Pinpoint the cell where the given text exists, returning its [X, Y] midpoint coordinate. 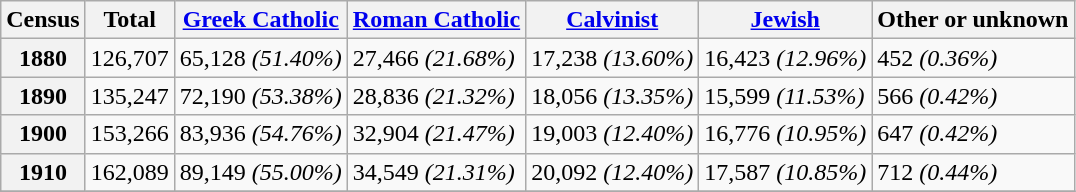
1910 [43, 172]
1880 [43, 58]
27,466 (21.68%) [436, 58]
126,707 [130, 58]
Roman Catholic [436, 20]
Other or unknown [973, 20]
Jewish [786, 20]
162,089 [130, 172]
Total [130, 20]
18,056 (13.35%) [612, 96]
20,092 (12.40%) [612, 172]
Greek Catholic [260, 20]
72,190 (53.38%) [260, 96]
16,776 (10.95%) [786, 134]
647 (0.42%) [973, 134]
32,904 (21.47%) [436, 134]
28,836 (21.32%) [436, 96]
1900 [43, 134]
1890 [43, 96]
83,936 (54.76%) [260, 134]
153,266 [130, 134]
16,423 (12.96%) [786, 58]
566 (0.42%) [973, 96]
34,549 (21.31%) [436, 172]
712 (0.44%) [973, 172]
15,599 (11.53%) [786, 96]
17,587 (10.85%) [786, 172]
452 (0.36%) [973, 58]
89,149 (55.00%) [260, 172]
135,247 [130, 96]
17,238 (13.60%) [612, 58]
19,003 (12.40%) [612, 134]
Census [43, 20]
Calvinist [612, 20]
65,128 (51.40%) [260, 58]
